Search for the cell housing the specified text and yield its [x, y] center coordinate. 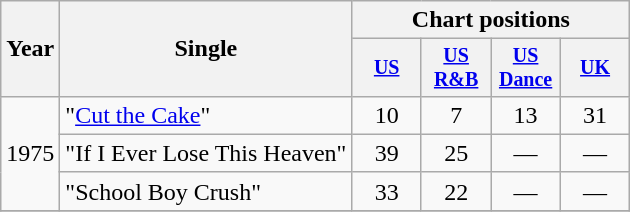
33 [386, 191]
"School Boy Crush" [206, 191]
USR&B [456, 68]
7 [456, 115]
22 [456, 191]
1975 [30, 153]
US [386, 68]
13 [526, 115]
39 [386, 153]
UK [594, 68]
USDance [526, 68]
Chart positions [491, 20]
"Cut the Cake" [206, 115]
Year [30, 49]
10 [386, 115]
Single [206, 49]
"If I Ever Lose This Heaven" [206, 153]
25 [456, 153]
31 [594, 115]
